Return [x, y] of the center of cell containing provided text 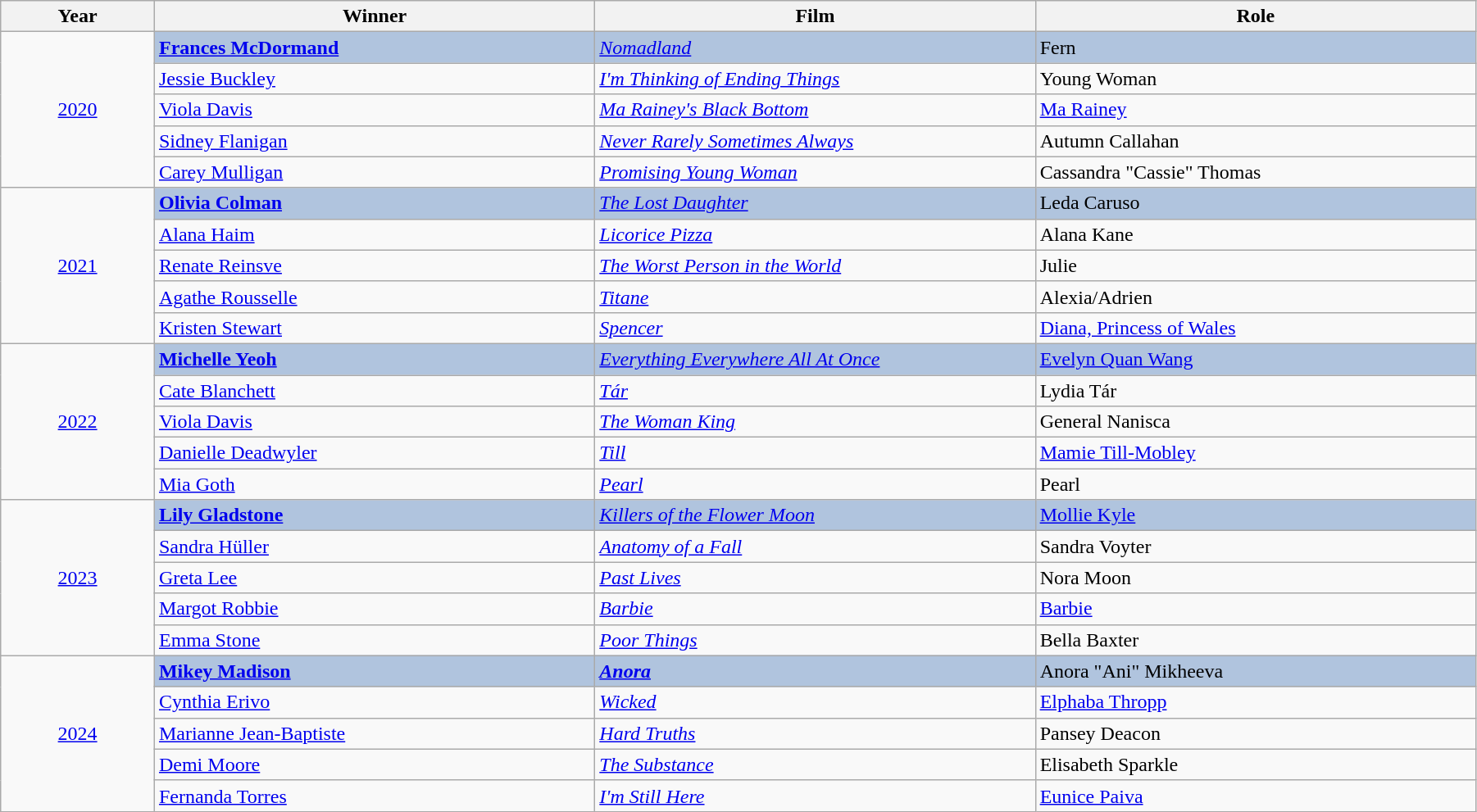
Emma Stone [374, 640]
Hard Truths [815, 733]
Sidney Flanigan [374, 141]
Past Lives [815, 578]
Alana Kane [1256, 234]
Pansey Deacon [1256, 733]
General Nanisca [1256, 422]
Alexia/Adrien [1256, 297]
Mikey Madison [374, 671]
Renate Reinsve [374, 265]
Spencer [815, 328]
Nomadland [815, 48]
The Woman King [815, 422]
Anora [815, 671]
Mamie Till-Mobley [1256, 453]
Promising Young Woman [815, 172]
Greta Lee [374, 578]
Michelle Yeoh [374, 359]
2021 [78, 265]
Frances McDormand [374, 48]
Fernanda Torres [374, 796]
Danielle Deadwyler [374, 453]
Diana, Princess of Wales [1256, 328]
Film [815, 16]
Ma Rainey's Black Bottom [815, 110]
Cynthia Erivo [374, 702]
Elisabeth Sparkle [1256, 764]
2022 [78, 421]
2020 [78, 110]
Young Woman [1256, 79]
Wicked [815, 702]
Julie [1256, 265]
Winner [374, 16]
2023 [78, 578]
Mollie Kyle [1256, 515]
Margot Robbie [374, 609]
Cassandra "Cassie" Thomas [1256, 172]
Ma Rainey [1256, 110]
Bella Baxter [1256, 640]
Carey Mulligan [374, 172]
Marianne Jean-Baptiste [374, 733]
Licorice Pizza [815, 234]
Sandra Voyter [1256, 547]
Never Rarely Sometimes Always [815, 141]
Fern [1256, 48]
Anatomy of a Fall [815, 547]
2024 [78, 733]
Till [815, 453]
Agathe Rousselle [374, 297]
Demi Moore [374, 764]
Role [1256, 16]
Lily Gladstone [374, 515]
Leda Caruso [1256, 203]
Titane [815, 297]
Sandra Hüller [374, 547]
Year [78, 16]
Kristen Stewart [374, 328]
The Worst Person in the World [815, 265]
The Substance [815, 764]
Everything Everywhere All At Once [815, 359]
Autumn Callahan [1256, 141]
Poor Things [815, 640]
The Lost Daughter [815, 203]
Eunice Paiva [1256, 796]
Cate Blanchett [374, 391]
Elphaba Thropp [1256, 702]
Jessie Buckley [374, 79]
Mia Goth [374, 484]
Killers of the Flower Moon [815, 515]
Evelyn Quan Wang [1256, 359]
Nora Moon [1256, 578]
Anora "Ani" Mikheeva [1256, 671]
Olivia Colman [374, 203]
Tár [815, 391]
Lydia Tár [1256, 391]
Alana Haim [374, 234]
I'm Thinking of Ending Things [815, 79]
I'm Still Here [815, 796]
